Scan for the cell matching the given text and deliver its [x, y] coordinate at center. 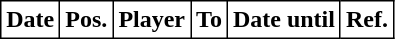
Ref. [366, 20]
Pos. [86, 20]
Date until [284, 20]
To [210, 20]
Player [152, 20]
Date [30, 20]
